From the cell containing the given text, extract its center point as [x, y] coordinate. 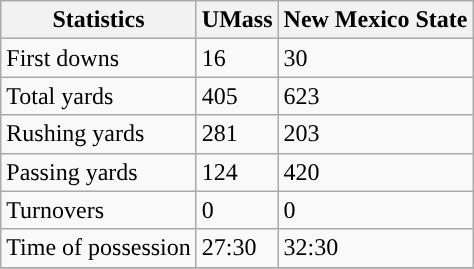
27:30 [237, 248]
Statistics [99, 20]
405 [237, 96]
124 [237, 172]
203 [376, 134]
32:30 [376, 248]
623 [376, 96]
First downs [99, 58]
Rushing yards [99, 134]
Time of possession [99, 248]
UMass [237, 20]
30 [376, 58]
New Mexico State [376, 20]
281 [237, 134]
Total yards [99, 96]
420 [376, 172]
16 [237, 58]
Turnovers [99, 210]
Passing yards [99, 172]
